Extract the [x, y] coordinate from the center of the cell holding the provided text.  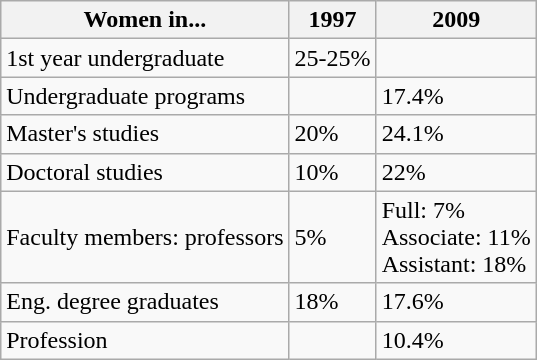
Doctoral studies [145, 172]
Master's studies [145, 134]
17.4% [456, 96]
Profession [145, 340]
17.6% [456, 302]
22% [456, 172]
2009 [456, 20]
1997 [332, 20]
10% [332, 172]
25-25% [332, 58]
24.1% [456, 134]
Full: 7% Associate: 11% Assistant: 18% [456, 237]
Undergraduate programs [145, 96]
5% [332, 237]
10.4% [456, 340]
Eng. degree graduates [145, 302]
18% [332, 302]
20% [332, 134]
1st year undergraduate [145, 58]
Women in... [145, 20]
Faculty members: professors [145, 237]
